For the text-containing cell, return its midpoint in [x, y] coordinate format. 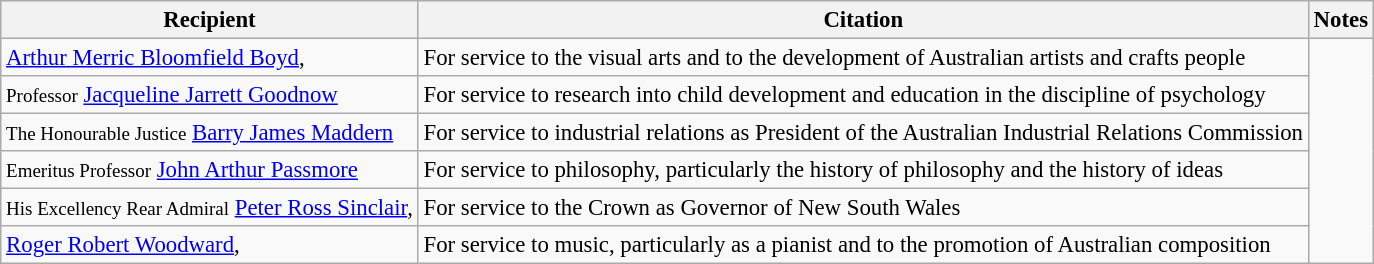
For service to the Crown as Governor of New South Wales [863, 208]
Professor Jacqueline Jarrett Goodnow [210, 95]
For service to industrial relations as President of the Australian Industrial Relations Commission [863, 133]
For service to philosophy, particularly the history of philosophy and the history of ideas [863, 170]
For service to research into child development and education in the discipline of psychology [863, 95]
For service to the visual arts and to the development of Australian artists and crafts people [863, 58]
Arthur Merric Bloomfield Boyd, [210, 58]
Roger Robert Woodward, [210, 245]
For service to music, particularly as a pianist and to the promotion of Australian composition [863, 245]
Recipient [210, 20]
His Excellency Rear Admiral Peter Ross Sinclair, [210, 208]
Emeritus Professor John Arthur Passmore [210, 170]
Notes [1340, 20]
The Honourable Justice Barry James Maddern [210, 133]
Citation [863, 20]
